Capture the cell that displays the provided text and extract its [x, y] central coordinate. 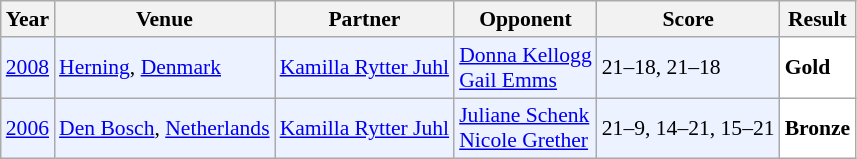
Bronze [818, 128]
21–18, 21–18 [688, 68]
Score [688, 19]
Juliane Schenk Nicole Grether [526, 128]
Den Bosch, Netherlands [164, 128]
Year [28, 19]
2006 [28, 128]
2008 [28, 68]
Result [818, 19]
21–9, 14–21, 15–21 [688, 128]
Donna Kellogg Gail Emms [526, 68]
Herning, Denmark [164, 68]
Opponent [526, 19]
Partner [365, 19]
Gold [818, 68]
Venue [164, 19]
